Return (x, y) of the center of cell containing provided text 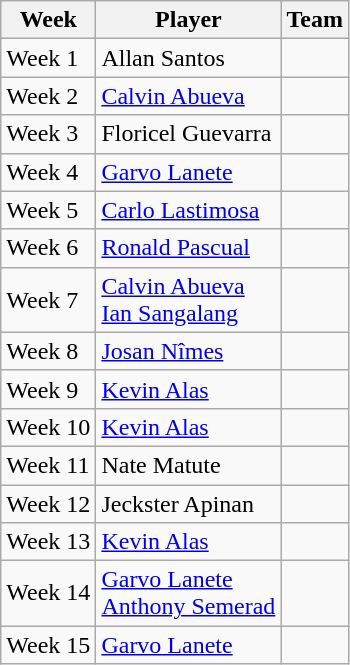
Week 12 (48, 503)
Player (188, 20)
Week 14 (48, 594)
Team (315, 20)
Week 5 (48, 210)
Ronald Pascual (188, 248)
Week 6 (48, 248)
Josan Nîmes (188, 351)
Week 7 (48, 300)
Carlo Lastimosa (188, 210)
Calvin AbuevaIan Sangalang (188, 300)
Week 13 (48, 542)
Calvin Abueva (188, 96)
Week 15 (48, 645)
Week 11 (48, 465)
Week 1 (48, 58)
Week 3 (48, 134)
Jeckster Apinan (188, 503)
Week (48, 20)
Week 2 (48, 96)
Week 4 (48, 172)
Week 10 (48, 427)
Nate Matute (188, 465)
Garvo LaneteAnthony Semerad (188, 594)
Week 8 (48, 351)
Floricel Guevarra (188, 134)
Week 9 (48, 389)
Allan Santos (188, 58)
